Output the [x, y] coordinate of the center of the cell containing the given text.  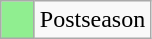
Postseason [92, 20]
